For the text-containing cell, return its midpoint in [x, y] coordinate format. 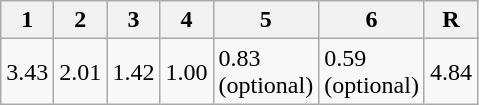
3 [134, 20]
0.83(optional) [266, 72]
1.00 [186, 72]
5 [266, 20]
4 [186, 20]
0.59(optional) [372, 72]
4.84 [450, 72]
1 [28, 20]
3.43 [28, 72]
2 [80, 20]
1.42 [134, 72]
R [450, 20]
6 [372, 20]
2.01 [80, 72]
